Output the [X, Y] coordinate of the center of the cell containing the given text.  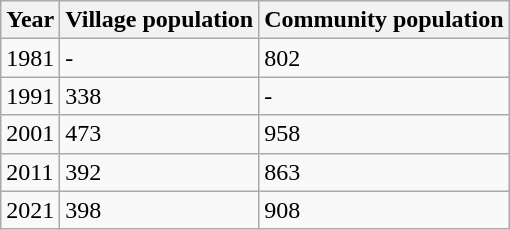
473 [160, 134]
2011 [30, 172]
Community population [384, 20]
398 [160, 210]
Village population [160, 20]
392 [160, 172]
802 [384, 58]
1991 [30, 96]
863 [384, 172]
Year [30, 20]
908 [384, 210]
2021 [30, 210]
338 [160, 96]
1981 [30, 58]
958 [384, 134]
2001 [30, 134]
